From the cell containing the given text, extract its center point as (X, Y) coordinate. 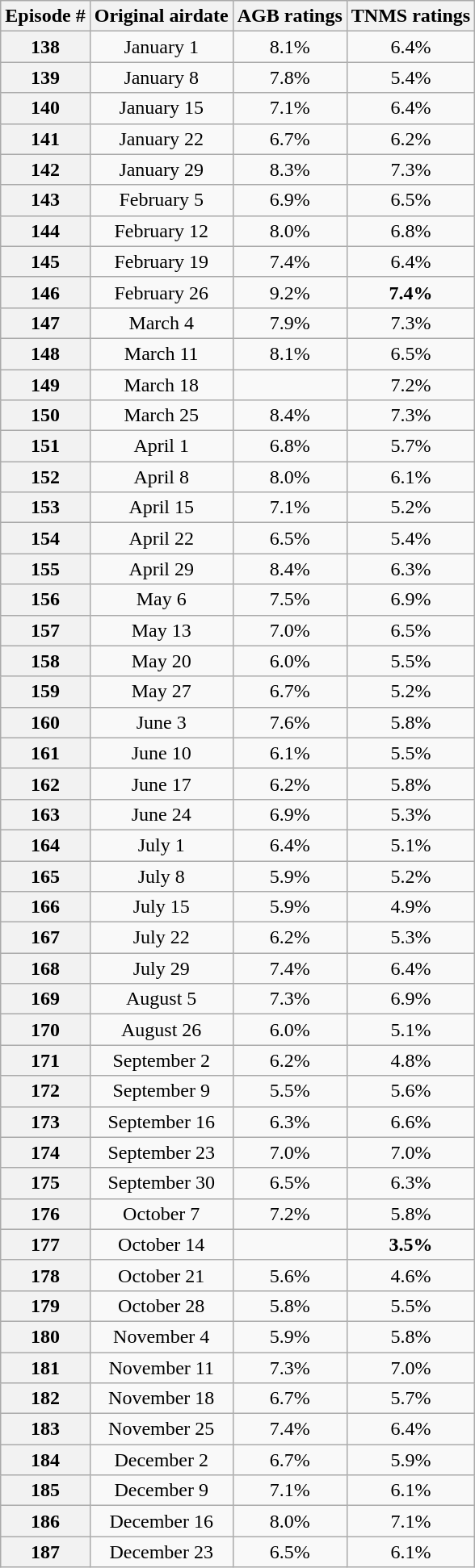
February 19 (162, 261)
August 5 (162, 999)
April 1 (162, 446)
156 (45, 600)
June 10 (162, 753)
January 8 (162, 77)
September 30 (162, 1183)
169 (45, 999)
January 1 (162, 47)
178 (45, 1275)
April 15 (162, 508)
152 (45, 477)
September 16 (162, 1122)
4.8% (410, 1060)
155 (45, 569)
180 (45, 1336)
138 (45, 47)
170 (45, 1030)
158 (45, 661)
140 (45, 108)
168 (45, 968)
Episode # (45, 16)
162 (45, 784)
163 (45, 814)
November 25 (162, 1429)
149 (45, 385)
161 (45, 753)
171 (45, 1060)
March 25 (162, 416)
166 (45, 907)
145 (45, 261)
April 22 (162, 538)
177 (45, 1244)
151 (45, 446)
143 (45, 200)
October 21 (162, 1275)
174 (45, 1152)
AGB ratings (289, 16)
4.6% (410, 1275)
February 26 (162, 292)
July 22 (162, 938)
150 (45, 416)
144 (45, 231)
8.3% (289, 169)
January 29 (162, 169)
July 1 (162, 845)
April 29 (162, 569)
July 8 (162, 876)
April 8 (162, 477)
September 9 (162, 1091)
March 18 (162, 385)
December 2 (162, 1460)
June 17 (162, 784)
December 16 (162, 1521)
187 (45, 1552)
January 15 (162, 108)
November 4 (162, 1336)
175 (45, 1183)
July 15 (162, 907)
October 28 (162, 1306)
146 (45, 292)
May 20 (162, 661)
179 (45, 1306)
184 (45, 1460)
9.2% (289, 292)
153 (45, 508)
183 (45, 1429)
7.6% (289, 722)
7.9% (289, 323)
185 (45, 1491)
December 23 (162, 1552)
January 22 (162, 139)
181 (45, 1368)
February 12 (162, 231)
167 (45, 938)
March 4 (162, 323)
160 (45, 722)
176 (45, 1214)
7.5% (289, 600)
182 (45, 1399)
159 (45, 692)
October 14 (162, 1244)
141 (45, 139)
July 29 (162, 968)
December 9 (162, 1491)
June 3 (162, 722)
May 13 (162, 630)
TNMS ratings (410, 16)
165 (45, 876)
7.8% (289, 77)
3.5% (410, 1244)
October 7 (162, 1214)
6.6% (410, 1122)
148 (45, 353)
142 (45, 169)
November 11 (162, 1368)
157 (45, 630)
173 (45, 1122)
172 (45, 1091)
September 2 (162, 1060)
164 (45, 845)
154 (45, 538)
May 6 (162, 600)
March 11 (162, 353)
4.9% (410, 907)
186 (45, 1521)
147 (45, 323)
August 26 (162, 1030)
November 18 (162, 1399)
September 23 (162, 1152)
February 5 (162, 200)
139 (45, 77)
June 24 (162, 814)
Original airdate (162, 16)
May 27 (162, 692)
